Detect which cell encompasses the target text, then output its (X, Y) center coordinate. 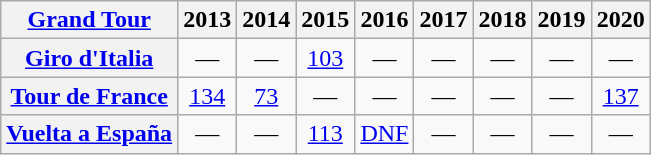
Giro d'Italia (90, 58)
2014 (266, 20)
DNF (384, 134)
2017 (444, 20)
113 (326, 134)
2020 (620, 20)
2016 (384, 20)
103 (326, 58)
2019 (562, 20)
Tour de France (90, 96)
73 (266, 96)
134 (208, 96)
137 (620, 96)
Grand Tour (90, 20)
2018 (502, 20)
2013 (208, 20)
Vuelta a España (90, 134)
2015 (326, 20)
